From the cell containing the given text, extract its center point as (x, y) coordinate. 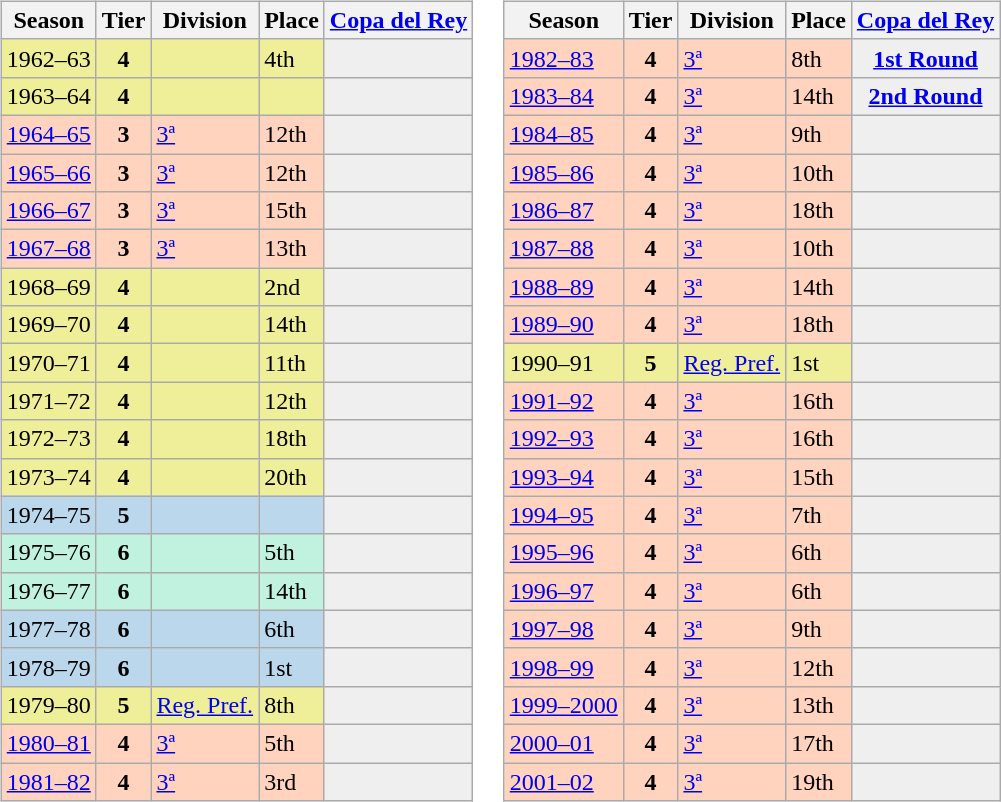
1964–65 (48, 134)
11th (292, 363)
20th (292, 477)
1996–97 (564, 591)
1989–90 (564, 325)
1983–84 (564, 96)
1972–73 (48, 439)
1967–68 (48, 249)
2001–02 (564, 781)
1966–67 (48, 211)
1986–87 (564, 211)
1965–66 (48, 173)
1997–98 (564, 629)
2nd (292, 287)
1980–81 (48, 743)
1969–70 (48, 325)
1998–99 (564, 667)
1st Round (925, 58)
1963–64 (48, 96)
1981–82 (48, 781)
17th (819, 743)
7th (819, 515)
1976–77 (48, 591)
2nd Round (925, 96)
1990–91 (564, 363)
1985–86 (564, 173)
1999–2000 (564, 705)
1991–92 (564, 401)
4th (292, 58)
1994–95 (564, 515)
1995–96 (564, 553)
1962–63 (48, 58)
1978–79 (48, 667)
1982–83 (564, 58)
19th (819, 781)
1992–93 (564, 439)
1987–88 (564, 249)
1993–94 (564, 477)
1984–85 (564, 134)
1975–76 (48, 553)
1979–80 (48, 705)
1970–71 (48, 363)
1968–69 (48, 287)
1973–74 (48, 477)
1971–72 (48, 401)
1974–75 (48, 515)
3rd (292, 781)
1977–78 (48, 629)
1988–89 (564, 287)
2000–01 (564, 743)
